For the text-containing cell, return its midpoint in (X, Y) coordinate format. 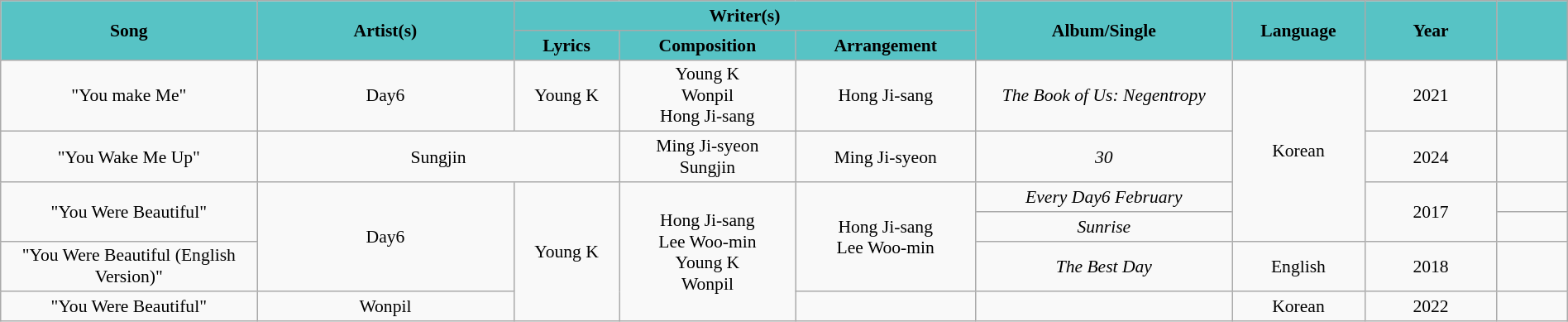
Lyrics (566, 45)
Writer(s) (744, 16)
Hong Ji-sang (886, 96)
2017 (1431, 212)
Ming Ji-syeon (886, 157)
2018 (1431, 267)
Hong Ji-sangLee Woo-minYoung KWonpil (708, 252)
The Best Day (1104, 267)
30 (1104, 157)
Year (1431, 30)
English (1298, 267)
2022 (1431, 306)
"You Were Beautiful (English Version)" (129, 267)
Song (129, 30)
Young KWonpilHong Ji-sang (708, 96)
"You Wake Me Up" (129, 157)
Every Day6 February (1104, 197)
Wonpil (385, 306)
Artist(s) (385, 30)
"You make Me" (129, 96)
Language (1298, 30)
Album/Single (1104, 30)
2024 (1431, 157)
Sunrise (1104, 226)
Composition (708, 45)
The Book of Us: Negentropy (1104, 96)
Ming Ji-syeonSungjin (708, 157)
2021 (1431, 96)
Arrangement (886, 45)
Sungjin (438, 157)
Hong Ji-sangLee Woo-min (886, 237)
